Capture the cell that displays the provided text and extract its (X, Y) central coordinate. 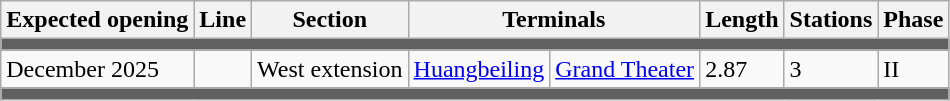
Grand Theater (625, 69)
West extension (330, 69)
December 2025 (98, 69)
Line (223, 20)
2.87 (742, 69)
Phase (914, 20)
3 (831, 69)
II (914, 69)
Huangbeiling (479, 69)
Stations (831, 20)
Expected opening (98, 20)
Length (742, 20)
Section (330, 20)
Terminals (554, 20)
